Determine the (X, Y) coordinate at the center of the cell enclosing the given text.  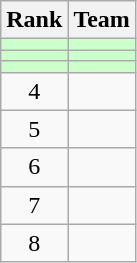
7 (34, 205)
Team (102, 20)
Rank (34, 20)
6 (34, 167)
8 (34, 243)
5 (34, 129)
4 (34, 91)
